Extract the [x, y] coordinate from the center of the cell holding the provided text.  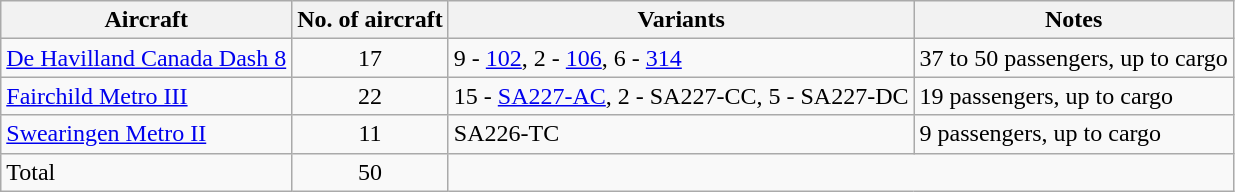
37 to 50 passengers, up to cargo [1074, 58]
9 - 102, 2 - 106, 6 - 314 [681, 58]
50 [370, 172]
Aircraft [146, 20]
Notes [1074, 20]
11 [370, 134]
Total [146, 172]
Variants [681, 20]
No. of aircraft [370, 20]
15 - SA227-AC, 2 - SA227-CC, 5 - SA227-DC [681, 96]
De Havilland Canada Dash 8 [146, 58]
9 passengers, up to cargo [1074, 134]
Swearingen Metro II [146, 134]
Fairchild Metro III [146, 96]
19 passengers, up to cargo [1074, 96]
SA226-TC [681, 134]
22 [370, 96]
17 [370, 58]
